Provide the [x, y] coordinate of the cell's center where the given text is located.  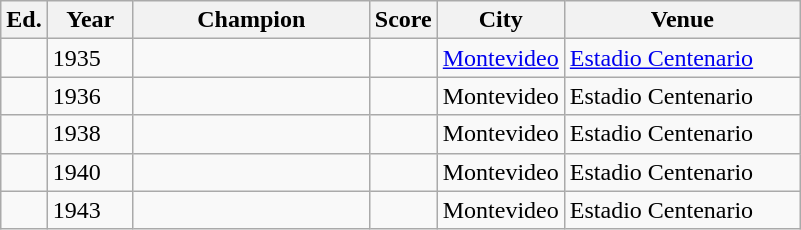
Year [90, 20]
Ed. [24, 20]
Champion [251, 20]
1938 [90, 134]
1943 [90, 210]
1936 [90, 96]
Score [403, 20]
Venue [682, 20]
1935 [90, 58]
City [500, 20]
1940 [90, 172]
